Return the [x, y] coordinate for the center point of the cell that contains the specified text.  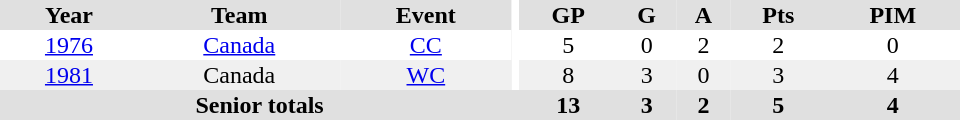
Pts [778, 15]
1976 [69, 45]
WC [426, 75]
Senior totals [260, 105]
13 [568, 105]
A [704, 15]
G [646, 15]
1981 [69, 75]
Event [426, 15]
GP [568, 15]
8 [568, 75]
Team [240, 15]
Year [69, 15]
CC [426, 45]
PIM [893, 15]
